Locate the cell with the specified text and output its (X, Y) center coordinate. 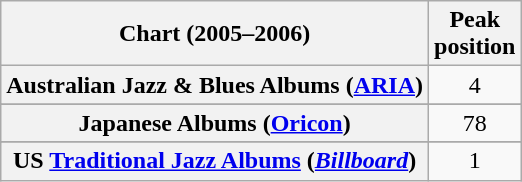
Japanese Albums (Oricon) (215, 123)
1 (475, 161)
Peakposition (475, 34)
Chart (2005–2006) (215, 34)
US Traditional Jazz Albums (Billboard) (215, 161)
Australian Jazz & Blues Albums (ARIA) (215, 85)
4 (475, 85)
78 (475, 123)
